Find where the given text appears and provide that cell's center as [x, y] coordinate. 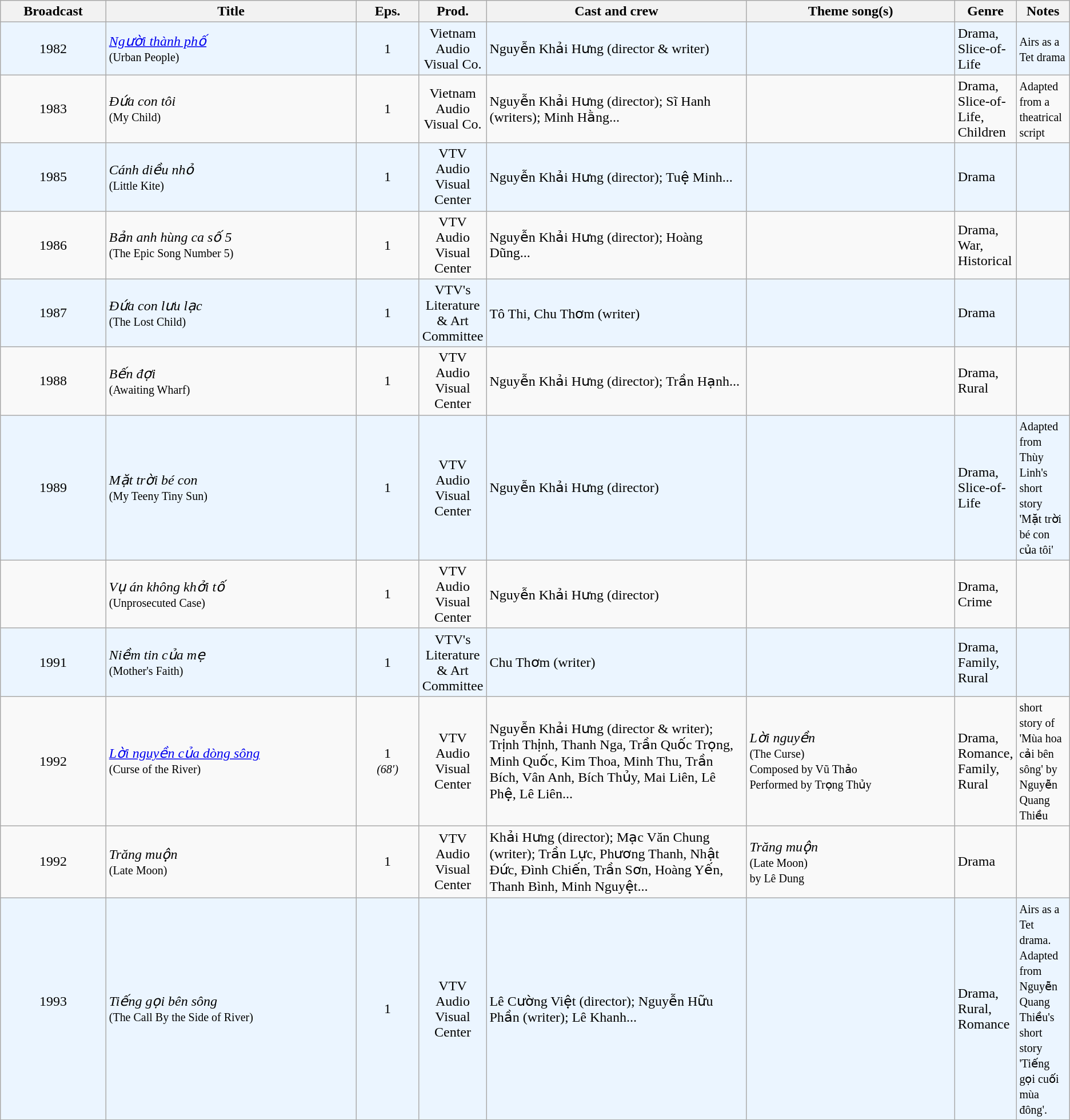
Theme song(s) [851, 11]
Lê Cường Việt (director); Nguyễn Hữu Phần (writer); Lê Khanh... [616, 1008]
Vụ án không khởi tố (Unprosecuted Case) [231, 594]
Airs as a Tet drama [1043, 49]
Nguyễn Khải Hưng (director); Hoàng Dũng... [616, 245]
Drama, Family, Rural [985, 662]
Bến đợi (Awaiting Wharf) [231, 381]
1993 [53, 1008]
Adapted from a theatrical script [1043, 109]
Đứa con lưu lạc (The Lost Child) [231, 313]
Tiếng gọi bên sông (The Call By the Side of River) [231, 1008]
1988 [53, 381]
Drama, Romance, Family, Rural [985, 761]
short story of 'Mùa hoa cải bên sông' by Nguyễn Quang Thiều [1043, 761]
Genre [985, 11]
Đứa con tôi (My Child) [231, 109]
Trăng muộn(Late Moon)by Lê Dung [851, 862]
1985 [53, 177]
Cast and crew [616, 11]
1983 [53, 109]
Eps. [388, 11]
Nguyễn Khải Hưng (director & writer) [616, 49]
1986 [53, 245]
Mặt trời bé con (My Teeny Tiny Sun) [231, 487]
Nguyễn Khải Hưng (director); Sĩ Hanh (writers); Minh Hằng... [616, 109]
Broadcast [53, 11]
1982 [53, 49]
1(68′) [388, 761]
Title [231, 11]
Trăng muộn (Late Moon) [231, 862]
Prod. [453, 11]
Lời nguyền(The Curse)Composed by Vũ ThảoPerformed by Trọng Thủy [851, 761]
Drama, Rural, Romance [985, 1008]
Niềm tin của mẹ (Mother's Faith) [231, 662]
Airs as a Tet drama.Adapted from Nguyễn Quang Thiều's short story 'Tiếng gọi cuối mùa đông'. [1043, 1008]
Drama, Rural [985, 381]
Khải Hưng (director); Mạc Văn Chung (writer); Trần Lực, Phương Thanh, Nhật Đức, Đình Chiến, Trần Sơn, Hoàng Yến, Thanh Bình, Minh Nguyệt... [616, 862]
Drama, War, Historical [985, 245]
Adapted from Thùy Linh's short story 'Mặt trời bé con của tôi' [1043, 487]
1987 [53, 313]
Notes [1043, 11]
Cánh diều nhỏ (Little Kite) [231, 177]
Người thành phố (Urban People) [231, 49]
Lời nguyền của dòng sông (Curse of the River) [231, 761]
Nguyễn Khải Hưng (director); Trần Hạnh... [616, 381]
1991 [53, 662]
Drama, Crime [985, 594]
1989 [53, 487]
Nguyễn Khải Hưng (director); Tuệ Minh... [616, 177]
Chu Thơm (writer) [616, 662]
Tô Thi, Chu Thơm (writer) [616, 313]
Drama, Slice-of-Life, Children [985, 109]
Bản anh hùng ca số 5 (The Epic Song Number 5) [231, 245]
